Identify which cell holds the provided text, then report its (x, y) central coordinate. 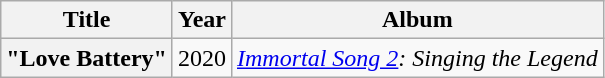
Immortal Song 2: Singing the Legend (417, 58)
Year (202, 20)
Title (87, 20)
2020 (202, 58)
Album (417, 20)
"Love Battery" (87, 58)
